Return the [x, y] coordinate for the center point of the cell that contains the specified text.  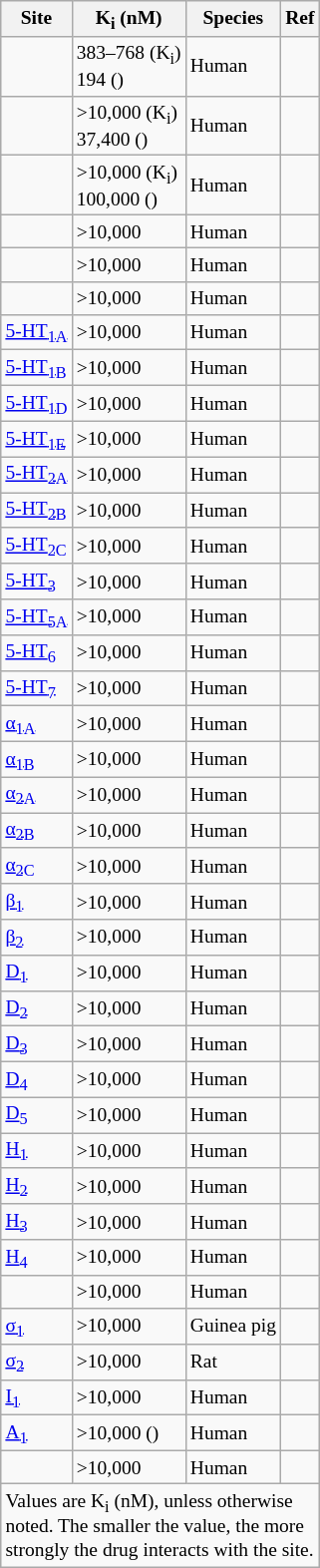
5-HT1B [36, 368]
β1 [36, 902]
α2A [36, 795]
D3 [36, 1044]
5-HT2A [36, 475]
5-HT2B [36, 511]
α2C [36, 866]
σ2 [36, 1362]
5-HT5A [36, 617]
5-HT6 [36, 652]
Guinea pig [233, 1327]
H4 [36, 1258]
5-HT7 [36, 688]
Ki (nM) [129, 19]
5-HT3 [36, 582]
5-HT2C [36, 546]
Rat [233, 1362]
β2 [36, 938]
5-HT1D [36, 404]
Site [36, 19]
Species [233, 19]
Ref [301, 19]
α1B [36, 759]
5-HT1E [36, 439]
>10,000 () [129, 1433]
5-HT1A [36, 332]
H3 [36, 1222]
α2B [36, 831]
D5 [36, 1115]
I1 [36, 1397]
D1 [36, 973]
383–768 (Ki)194 () [129, 66]
H1 [36, 1151]
A1 [36, 1433]
>10,000 (Ki)37,400 () [129, 126]
σ1 [36, 1327]
>10,000 (Ki)100,000 () [129, 186]
Values are Ki (nM), unless otherwise noted. The smaller the value, the more strongly the drug interacts with the site. [160, 1526]
α1A [36, 724]
D2 [36, 1008]
D4 [36, 1079]
H2 [36, 1186]
